Output the (X, Y) coordinate of the center of the cell containing the given text.  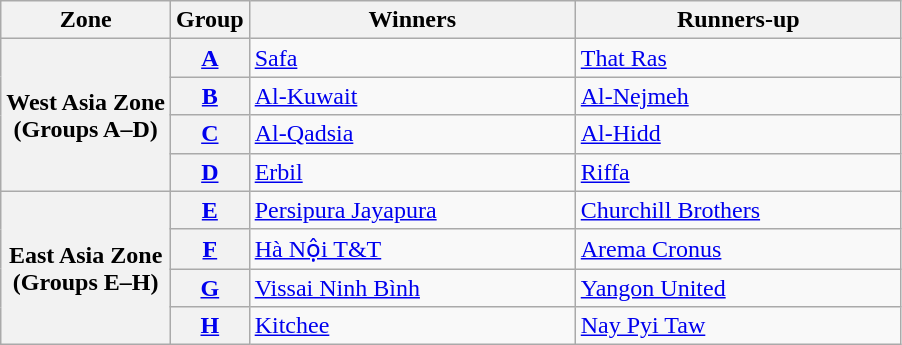
East Asia Zone(Groups E–H) (86, 268)
Nay Pyi Taw (738, 326)
Persipura Jayapura (412, 210)
Arema Cronus (738, 249)
G (210, 288)
A (210, 58)
West Asia Zone(Groups A–D) (86, 115)
E (210, 210)
Winners (412, 20)
B (210, 96)
Al-Nejmeh (738, 96)
Kitchee (412, 326)
That Ras (738, 58)
Al-Qadsia (412, 134)
Group (210, 20)
Al-Kuwait (412, 96)
Safa (412, 58)
H (210, 326)
D (210, 172)
Vissai Ninh Bình (412, 288)
Erbil (412, 172)
Yangon United (738, 288)
Riffa (738, 172)
Runners-up (738, 20)
Zone (86, 20)
Hà Nội T&T (412, 249)
Churchill Brothers (738, 210)
C (210, 134)
Al-Hidd (738, 134)
F (210, 249)
